Search for the cell housing the specified text and yield its [X, Y] center coordinate. 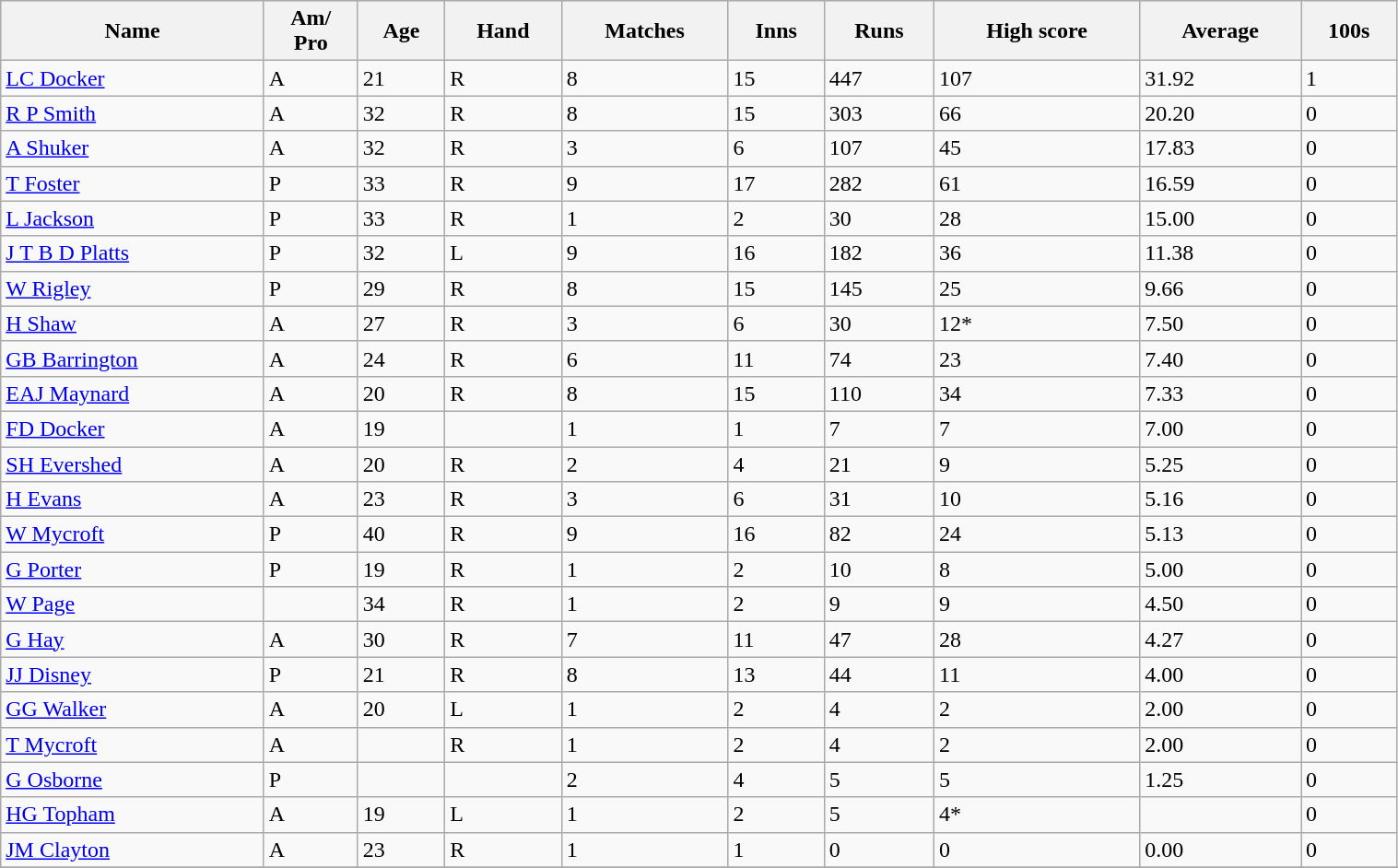
29 [401, 288]
GB Barrington [133, 358]
182 [879, 253]
Hand [503, 31]
16.59 [1220, 183]
LC Docker [133, 78]
GG Walker [133, 710]
4.00 [1220, 674]
Age [401, 31]
G Osborne [133, 780]
36 [1038, 253]
31 [879, 499]
25 [1038, 288]
Average [1220, 31]
11.38 [1220, 253]
H Shaw [133, 323]
100s [1349, 31]
82 [879, 534]
JJ Disney [133, 674]
EAJ Maynard [133, 393]
7.33 [1220, 393]
5.16 [1220, 499]
Inns [776, 31]
W Mycroft [133, 534]
HG Topham [133, 815]
9.66 [1220, 288]
17.83 [1220, 148]
145 [879, 288]
110 [879, 393]
5.00 [1220, 569]
H Evans [133, 499]
Am/Pro [311, 31]
5.13 [1220, 534]
SH Evershed [133, 463]
JM Clayton [133, 850]
A Shuker [133, 148]
66 [1038, 113]
Matches [645, 31]
R P Smith [133, 113]
20.20 [1220, 113]
31.92 [1220, 78]
L Jackson [133, 218]
40 [401, 534]
0.00 [1220, 850]
J T B D Platts [133, 253]
7.00 [1220, 428]
44 [879, 674]
447 [879, 78]
W Page [133, 604]
7.40 [1220, 358]
282 [879, 183]
G Hay [133, 639]
4.50 [1220, 604]
4* [1038, 815]
47 [879, 639]
17 [776, 183]
27 [401, 323]
4.27 [1220, 639]
High score [1038, 31]
1.25 [1220, 780]
12* [1038, 323]
61 [1038, 183]
Runs [879, 31]
74 [879, 358]
45 [1038, 148]
5.25 [1220, 463]
15.00 [1220, 218]
7.50 [1220, 323]
Name [133, 31]
13 [776, 674]
W Rigley [133, 288]
G Porter [133, 569]
T Mycroft [133, 745]
T Foster [133, 183]
303 [879, 113]
FD Docker [133, 428]
